Output the (x, y) coordinate of the center of the cell containing the given text.  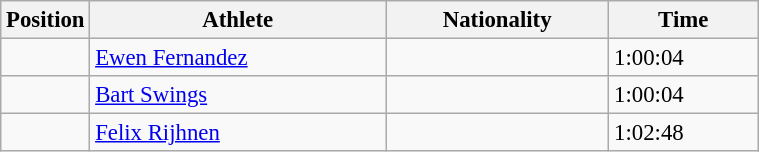
Athlete (238, 20)
Nationality (498, 20)
Time (684, 20)
Ewen Fernandez (238, 58)
Felix Rijhnen (238, 133)
1:02:48 (684, 133)
Bart Swings (238, 95)
Position (46, 20)
